Detect which cell encompasses the target text, then output its (X, Y) center coordinate. 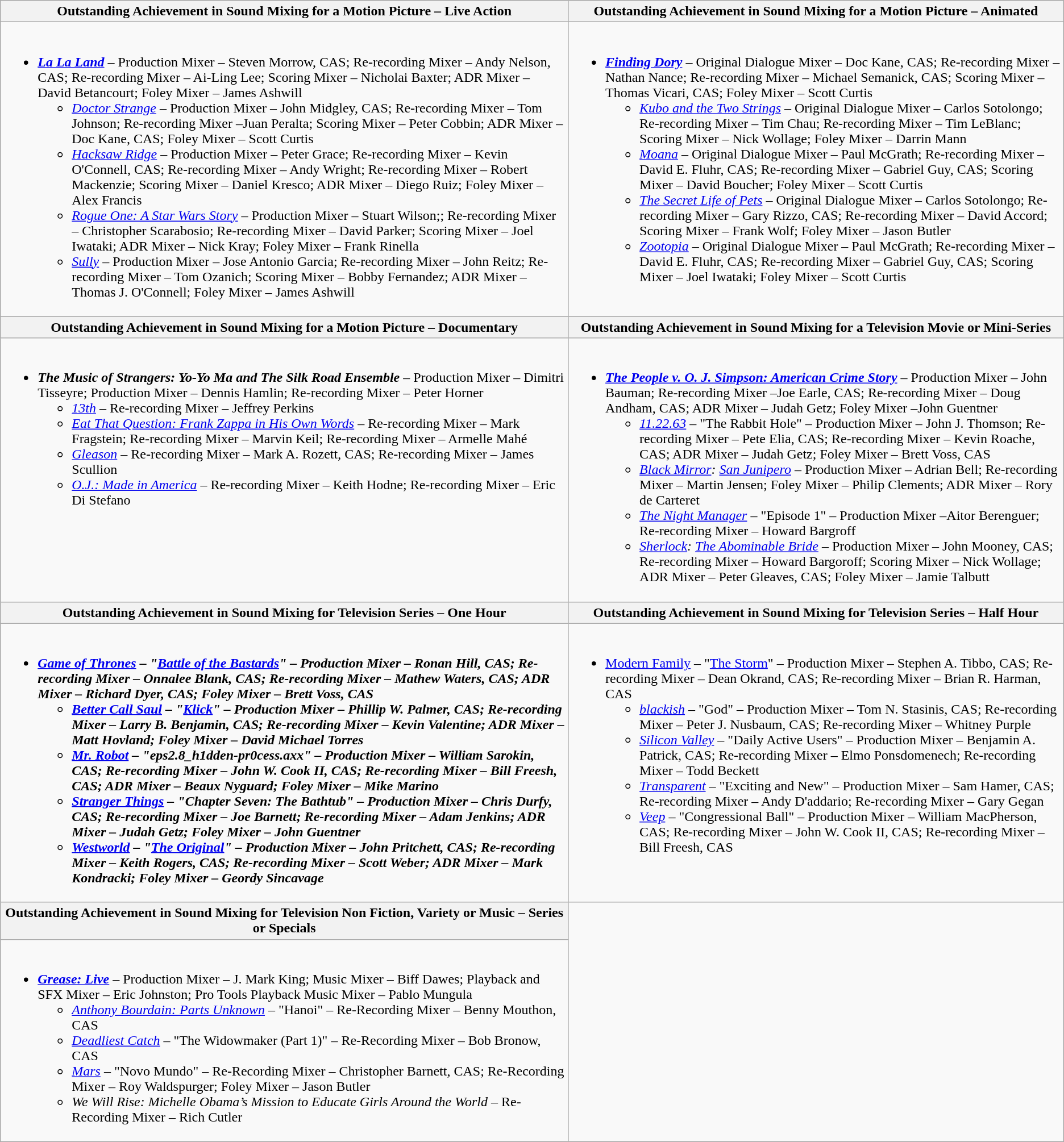
Outstanding Achievement in Sound Mixing for a Motion Picture – Animated (816, 11)
Outstanding Achievement in Sound Mixing for Television Series – One Hour (284, 612)
Outstanding Achievement in Sound Mixing for a Television Movie or Mini-Series (816, 327)
Outstanding Achievement in Sound Mixing for Television Series – Half Hour (816, 612)
Outstanding Achievement in Sound Mixing for Television Non Fiction, Variety or Music – Series or Specials (284, 920)
Outstanding Achievement in Sound Mixing for a Motion Picture – Documentary (284, 327)
Outstanding Achievement in Sound Mixing for a Motion Picture – Live Action (284, 11)
